Output the (x, y) coordinate of the center of the cell containing the given text.  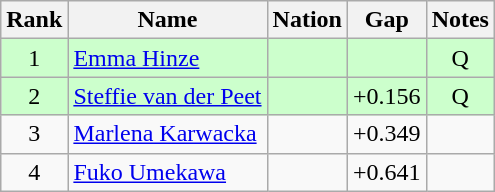
2 (34, 96)
Notes (460, 20)
Steffie van der Peet (168, 96)
+0.156 (386, 96)
Marlena Karwacka (168, 134)
Fuko Umekawa (168, 172)
Nation (307, 20)
Emma Hinze (168, 58)
3 (34, 134)
Rank (34, 20)
Name (168, 20)
1 (34, 58)
+0.349 (386, 134)
+0.641 (386, 172)
Gap (386, 20)
4 (34, 172)
